Capture the cell that displays the provided text and extract its [X, Y] central coordinate. 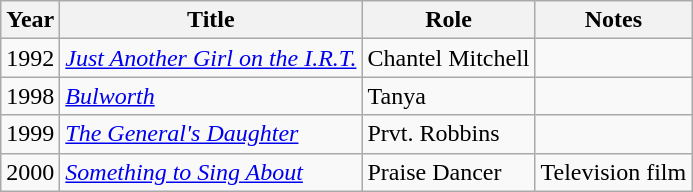
Something to Sing About [211, 172]
The General's Daughter [211, 134]
Just Another Girl on the I.R.T. [211, 58]
Praise Dancer [448, 172]
Notes [614, 20]
Title [211, 20]
Role [448, 20]
Chantel Mitchell [448, 58]
1999 [30, 134]
1998 [30, 96]
1992 [30, 58]
Television film [614, 172]
Year [30, 20]
Tanya [448, 96]
Prvt. Robbins [448, 134]
Bulworth [211, 96]
2000 [30, 172]
